Capture the cell that displays the provided text and extract its (x, y) central coordinate. 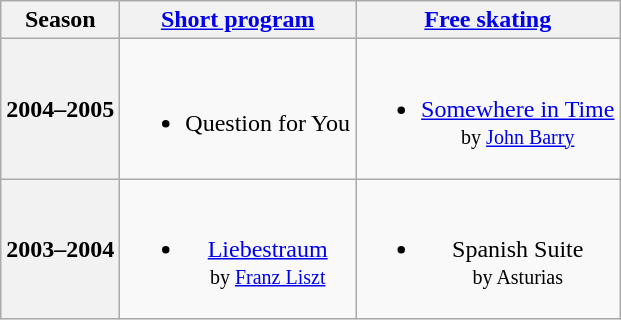
2003–2004 (60, 249)
Free skating (488, 20)
Short program (238, 20)
2004–2005 (60, 109)
Spanish Suite by Asturias (488, 249)
Season (60, 20)
Question for You (238, 109)
Somewhere in Time by John Barry (488, 109)
Liebestraum by Franz Liszt (238, 249)
